Capture the cell that displays the provided text and extract its [x, y] central coordinate. 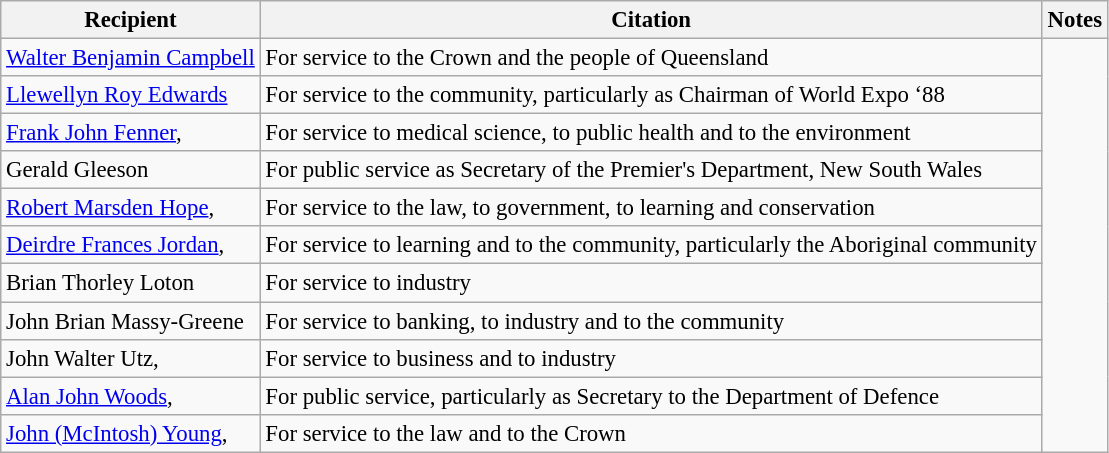
For service to industry [651, 283]
Brian Thorley Loton [130, 283]
Robert Marsden Hope, [130, 208]
John (McIntosh) Young, [130, 433]
John Brian Massy-Greene [130, 321]
For service to the law, to government, to learning and conservation [651, 208]
Alan John Woods, [130, 396]
For service to banking, to industry and to the community [651, 321]
John Walter Utz, [130, 358]
Deirdre Frances Jordan, [130, 245]
For service to learning and to the community, particularly the Aboriginal community [651, 245]
For service to business and to industry [651, 358]
For public service as Secretary of the Premier's Department, New South Wales [651, 170]
Frank John Fenner, [130, 133]
Gerald Gleeson [130, 170]
For public service, particularly as Secretary to the Department of Defence [651, 396]
For service to the community, particularly as Chairman of World Expo ‘88 [651, 95]
For service to the law and to the Crown [651, 433]
Citation [651, 20]
For service to the Crown and the people of Queensland [651, 58]
Llewellyn Roy Edwards [130, 95]
For service to medical science, to public health and to the environment [651, 133]
Recipient [130, 20]
Walter Benjamin Campbell [130, 58]
Notes [1074, 20]
